Detect which cell encompasses the target text, then output its (x, y) center coordinate. 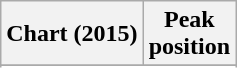
Peakposition (189, 34)
Chart (2015) (72, 34)
